From the cell containing the given text, extract its center point as [x, y] coordinate. 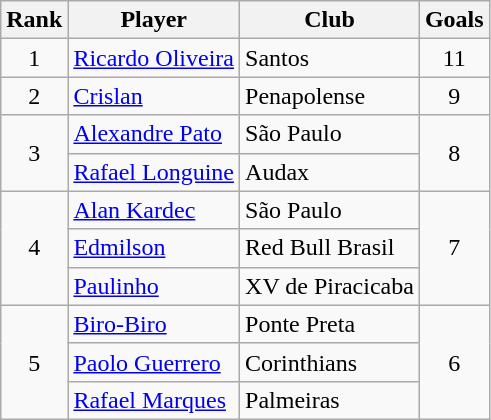
6 [454, 362]
Red Bull Brasil [330, 248]
Player [154, 20]
7 [454, 248]
Rafael Longuine [154, 172]
Palmeiras [330, 400]
2 [34, 96]
Corinthians [330, 362]
Edmilson [154, 248]
Goals [454, 20]
Santos [330, 58]
Rafael Marques [154, 400]
Rank [34, 20]
Paulinho [154, 286]
Paolo Guerrero [154, 362]
Biro-Biro [154, 324]
3 [34, 153]
1 [34, 58]
Ponte Preta [330, 324]
8 [454, 153]
Audax [330, 172]
5 [34, 362]
Alexandre Pato [154, 134]
11 [454, 58]
9 [454, 96]
Penapolense [330, 96]
Crislan [154, 96]
Ricardo Oliveira [154, 58]
Alan Kardec [154, 210]
4 [34, 248]
Club [330, 20]
XV de Piracicaba [330, 286]
